For the text-containing cell, return its midpoint in [X, Y] coordinate format. 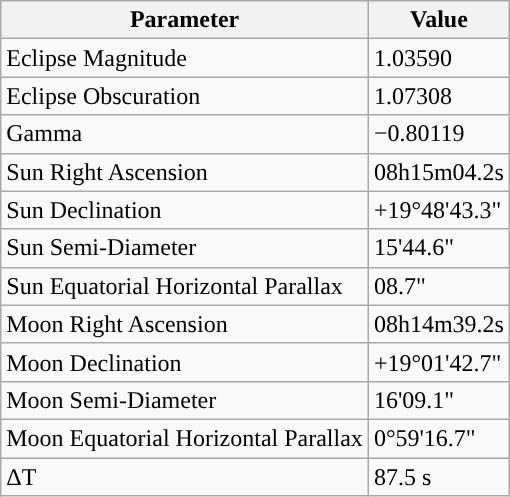
08h15m04.2s [438, 172]
Eclipse Obscuration [185, 96]
Sun Semi-Diameter [185, 248]
15'44.6" [438, 248]
−0.80119 [438, 134]
08h14m39.2s [438, 324]
Moon Right Ascension [185, 324]
Gamma [185, 134]
Moon Semi-Diameter [185, 400]
1.07308 [438, 96]
ΔT [185, 477]
Sun Right Ascension [185, 172]
08.7" [438, 286]
0°59'16.7" [438, 438]
Sun Declination [185, 210]
Eclipse Magnitude [185, 58]
Moon Declination [185, 362]
Sun Equatorial Horizontal Parallax [185, 286]
1.03590 [438, 58]
Parameter [185, 20]
Moon Equatorial Horizontal Parallax [185, 438]
+19°48'43.3" [438, 210]
87.5 s [438, 477]
Value [438, 20]
+19°01'42.7" [438, 362]
16'09.1" [438, 400]
